Find where the given text appears and provide that cell's center as (x, y) coordinate. 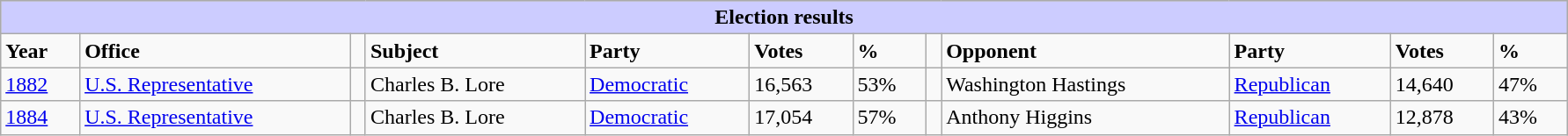
57% (890, 118)
Subject (475, 51)
12,878 (1441, 118)
Opponent (1086, 51)
53% (890, 84)
Anthony Higgins (1086, 118)
Washington Hastings (1086, 84)
17,054 (801, 118)
1882 (40, 84)
1884 (40, 118)
Office (216, 51)
43% (1531, 118)
Election results (785, 18)
16,563 (801, 84)
Year (40, 51)
47% (1531, 84)
14,640 (1441, 84)
